Identify which cell holds the provided text, then report its [x, y] central coordinate. 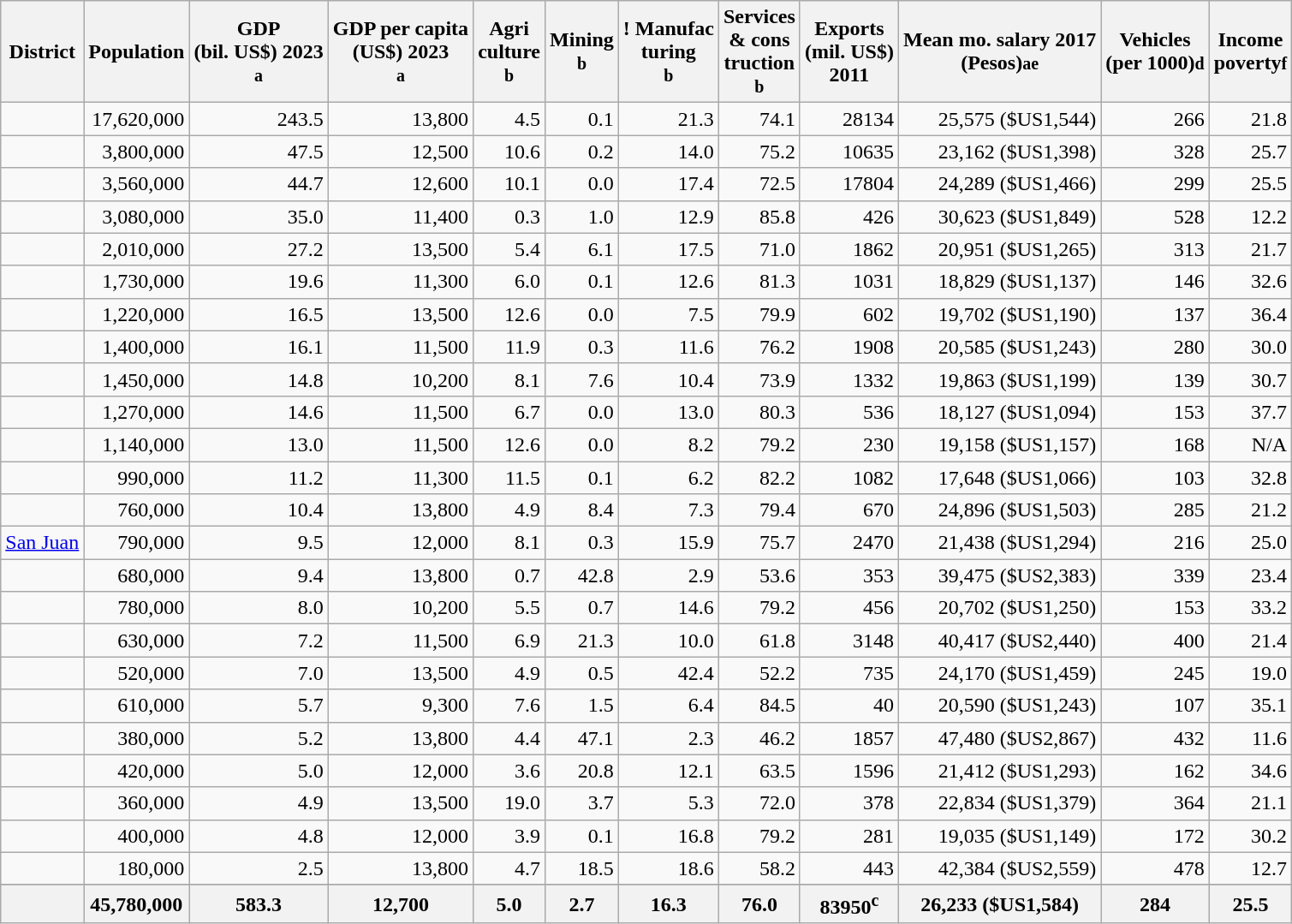
20,702 ($US1,250) [999, 608]
17.5 [668, 249]
1,400,000 [137, 347]
20,585 ($US1,243) [999, 347]
4.4 [509, 738]
990,000 [137, 477]
18.6 [668, 868]
81.3 [759, 282]
7.0 [259, 673]
2470 [849, 543]
16.1 [259, 347]
5.3 [668, 803]
1596 [849, 771]
7.3 [668, 510]
35.0 [259, 217]
1,450,000 [137, 379]
266 [1155, 119]
10.0 [668, 641]
Vehicles(per 1000)d [1155, 51]
30.2 [1250, 836]
36.4 [1250, 314]
285 [1155, 510]
73.9 [759, 379]
10635 [849, 152]
360,000 [137, 803]
7.2 [259, 641]
280 [1155, 347]
20,590 ($US1,243) [999, 706]
760,000 [137, 510]
75.7 [759, 543]
24,170 ($US1,459) [999, 673]
2.5 [259, 868]
1082 [849, 477]
20.8 [582, 771]
30,623 ($US1,849) [999, 217]
32.6 [1250, 282]
6.9 [509, 641]
23,162 ($US1,398) [999, 152]
299 [1155, 184]
72.5 [759, 184]
28134 [849, 119]
30.0 [1250, 347]
12.7 [1250, 868]
Agricultureb [509, 51]
6.1 [582, 249]
281 [849, 836]
680,000 [137, 575]
19,702 ($US1,190) [999, 314]
11.9 [509, 347]
8.2 [668, 444]
37.7 [1250, 412]
137 [1155, 314]
3.7 [582, 803]
456 [849, 608]
1.5 [582, 706]
25.7 [1250, 152]
400,000 [137, 836]
339 [1155, 575]
27.2 [259, 249]
9,300 [401, 706]
21.8 [1250, 119]
780,000 [137, 608]
6.2 [668, 477]
23.4 [1250, 575]
107 [1155, 706]
14.8 [259, 379]
4.5 [509, 119]
5.4 [509, 249]
17,648 ($US1,066) [999, 477]
3,080,000 [137, 217]
4.7 [509, 868]
1,270,000 [137, 412]
35.1 [1250, 706]
21.4 [1250, 641]
3.9 [509, 836]
243.5 [259, 119]
432 [1155, 738]
74.1 [759, 119]
216 [1155, 543]
63.5 [759, 771]
3,560,000 [137, 184]
19,158 ($US1,157) [999, 444]
24,896 ($US1,503) [999, 510]
53.6 [759, 575]
6.4 [668, 706]
670 [849, 510]
58.2 [759, 868]
180,000 [137, 868]
72.0 [759, 803]
19.6 [259, 282]
2,010,000 [137, 249]
602 [849, 314]
San Juan [43, 543]
83950c [849, 904]
5.5 [509, 608]
7.5 [668, 314]
39,475 ($US2,383) [999, 575]
10.1 [509, 184]
47.5 [259, 152]
26,233 ($US1,584) [999, 904]
520,000 [137, 673]
52.2 [759, 673]
40 [849, 706]
168 [1155, 444]
230 [849, 444]
139 [1155, 379]
2.3 [668, 738]
Incomepovertyf [1250, 51]
103 [1155, 477]
12,600 [401, 184]
5.2 [259, 738]
146 [1155, 282]
5.7 [259, 706]
1,730,000 [137, 282]
20,951 ($US1,265) [999, 249]
1.0 [582, 217]
245 [1155, 673]
0.2 [582, 152]
80.3 [759, 412]
3.6 [509, 771]
400 [1155, 641]
1862 [849, 249]
44.7 [259, 184]
443 [849, 868]
313 [1155, 249]
1908 [849, 347]
25.0 [1250, 543]
420,000 [137, 771]
2.7 [582, 904]
75.2 [759, 152]
21.1 [1250, 803]
12.9 [668, 217]
328 [1155, 152]
19,863 ($US1,199) [999, 379]
Miningb [582, 51]
Mean mo. salary 2017(Pesos)ae [999, 51]
9.4 [259, 575]
528 [1155, 217]
34.6 [1250, 771]
21,438 ($US1,294) [999, 543]
18,829 ($US1,137) [999, 282]
79.9 [759, 314]
790,000 [137, 543]
21,412 ($US1,293) [999, 771]
17,620,000 [137, 119]
30.7 [1250, 379]
6.7 [509, 412]
478 [1155, 868]
15.9 [668, 543]
8.4 [582, 510]
! Manufacturingb [668, 51]
79.4 [759, 510]
46.2 [759, 738]
24,289 ($US1,466) [999, 184]
42.8 [582, 575]
42.4 [668, 673]
47,480 ($US2,867) [999, 738]
12.2 [1250, 217]
32.8 [1250, 477]
Exports(mil. US$)2011 [849, 51]
16.3 [668, 904]
11,400 [401, 217]
19,035 ($US1,149) [999, 836]
6.0 [509, 282]
17804 [849, 184]
353 [849, 575]
40,417 ($US2,440) [999, 641]
84.5 [759, 706]
162 [1155, 771]
16.8 [668, 836]
21.7 [1250, 249]
3148 [849, 641]
1,140,000 [137, 444]
1031 [849, 282]
N/A [1250, 444]
21.2 [1250, 510]
11.2 [259, 477]
18,127 ($US1,094) [999, 412]
61.8 [759, 641]
14.0 [668, 152]
284 [1155, 904]
17.4 [668, 184]
16.5 [259, 314]
1,220,000 [137, 314]
18.5 [582, 868]
District [43, 51]
22,834 ($US1,379) [999, 803]
172 [1155, 836]
71.0 [759, 249]
610,000 [137, 706]
426 [849, 217]
630,000 [137, 641]
Population [137, 51]
4.8 [259, 836]
583.3 [259, 904]
33.2 [1250, 608]
536 [849, 412]
1857 [849, 738]
47.1 [582, 738]
GDP(bil. US$) 2023a [259, 51]
3,800,000 [137, 152]
42,384 ($US2,559) [999, 868]
9.5 [259, 543]
12,700 [401, 904]
11.5 [509, 477]
1332 [849, 379]
378 [849, 803]
735 [849, 673]
2.9 [668, 575]
25,575 ($US1,544) [999, 119]
Services& constructionb [759, 51]
GDP per capita(US$) 2023a [401, 51]
8.0 [259, 608]
0.5 [582, 673]
10.6 [509, 152]
380,000 [137, 738]
45,780,000 [137, 904]
85.8 [759, 217]
76.0 [759, 904]
12,500 [401, 152]
12.1 [668, 771]
76.2 [759, 347]
82.2 [759, 477]
364 [1155, 803]
